Pinpoint the cell where the given text exists, returning its (x, y) midpoint coordinate. 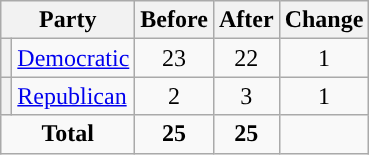
22 (246, 58)
After (246, 20)
Party (68, 20)
Republican (74, 96)
23 (174, 58)
3 (246, 96)
Before (174, 20)
Democratic (74, 58)
Total (68, 134)
2 (174, 96)
Change (324, 20)
